Locate the cell with the specified text and output its (X, Y) center coordinate. 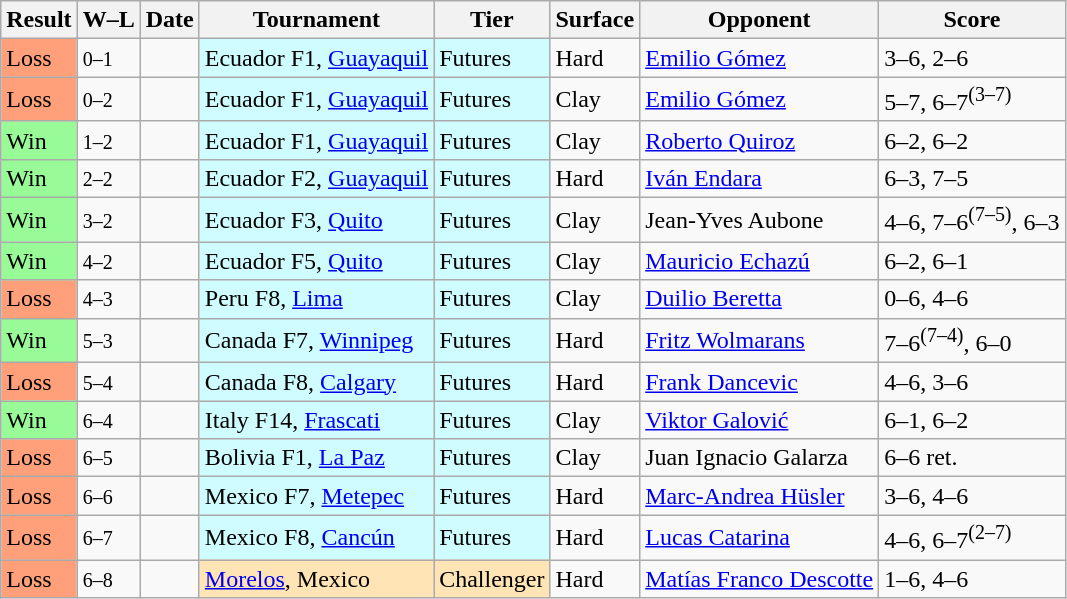
Juan Ignacio Galarza (760, 458)
Canada F8, Calgary (316, 382)
4–2 (108, 261)
0–1 (108, 58)
Bolivia F1, La Paz (316, 458)
Frank Dancevic (760, 382)
6–8 (108, 579)
1–2 (108, 140)
5–3 (108, 340)
Viktor Galović (760, 420)
W–L (108, 20)
6–4 (108, 420)
1–6, 4–6 (972, 579)
6–6 (108, 496)
Surface (595, 20)
6–2, 6–2 (972, 140)
Mexico F8, Cancún (316, 538)
4–6, 3–6 (972, 382)
Matías Franco Descotte (760, 579)
5–7, 6–7(3–7) (972, 100)
Lucas Catarina (760, 538)
5–4 (108, 382)
2–2 (108, 178)
Date (170, 20)
Roberto Quiroz (760, 140)
6–5 (108, 458)
Fritz Wolmarans (760, 340)
Duilio Beretta (760, 299)
Ecuador F5, Quito (316, 261)
3–2 (108, 220)
Opponent (760, 20)
Tournament (316, 20)
3–6, 4–6 (972, 496)
0–6, 4–6 (972, 299)
Mexico F7, Metepec (316, 496)
Tier (492, 20)
6–6 ret. (972, 458)
Iván Endara (760, 178)
Marc-Andrea Hüsler (760, 496)
0–2 (108, 100)
Challenger (492, 579)
Italy F14, Frascati (316, 420)
4–6, 6–7(2–7) (972, 538)
6–2, 6–1 (972, 261)
Ecuador F3, Quito (316, 220)
3–6, 2–6 (972, 58)
Peru F8, Lima (316, 299)
Canada F7, Winnipeg (316, 340)
Jean-Yves Aubone (760, 220)
6–1, 6–2 (972, 420)
7–6(7–4), 6–0 (972, 340)
Ecuador F2, Guayaquil (316, 178)
6–7 (108, 538)
Result (39, 20)
Score (972, 20)
4–3 (108, 299)
Morelos, Mexico (316, 579)
4–6, 7–6(7–5), 6–3 (972, 220)
6–3, 7–5 (972, 178)
Mauricio Echazú (760, 261)
